Extract the [X, Y] coordinate from the center of the cell holding the provided text.  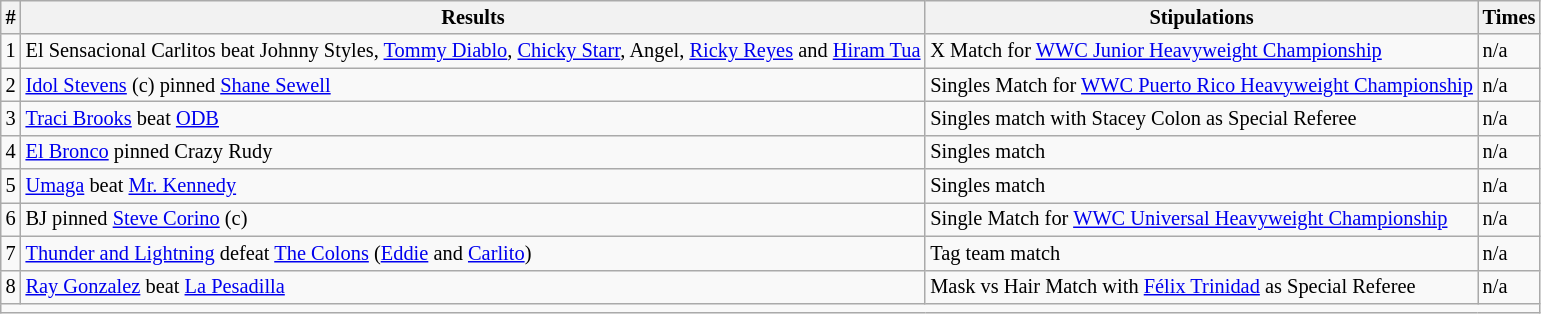
Singles Match for WWC Puerto Rico Heavyweight Championship [1201, 85]
Tag team match [1201, 253]
2 [11, 85]
X Match for WWC Junior Heavyweight Championship [1201, 51]
3 [11, 118]
Umaga beat Mr. Kennedy [474, 186]
Singles match with Stacey Colon as Special Referee [1201, 118]
Traci Brooks beat ODB [474, 118]
Mask vs Hair Match with Félix Trinidad as Special Referee [1201, 287]
# [11, 17]
Idol Stevens (c) pinned Shane Sewell [474, 85]
El Bronco pinned Crazy Rudy [474, 152]
Ray Gonzalez beat La Pesadilla [474, 287]
Times [1510, 17]
5 [11, 186]
8 [11, 287]
BJ pinned Steve Corino (c) [474, 219]
7 [11, 253]
4 [11, 152]
Thunder and Lightning defeat The Colons (Eddie and Carlito) [474, 253]
El Sensacional Carlitos beat Johnny Styles, Tommy Diablo, Chicky Starr, Angel, Ricky Reyes and Hiram Tua [474, 51]
Results [474, 17]
Stipulations [1201, 17]
Single Match for WWC Universal Heavyweight Championship [1201, 219]
6 [11, 219]
1 [11, 51]
